Find where the given text appears and provide that cell's center as (X, Y) coordinate. 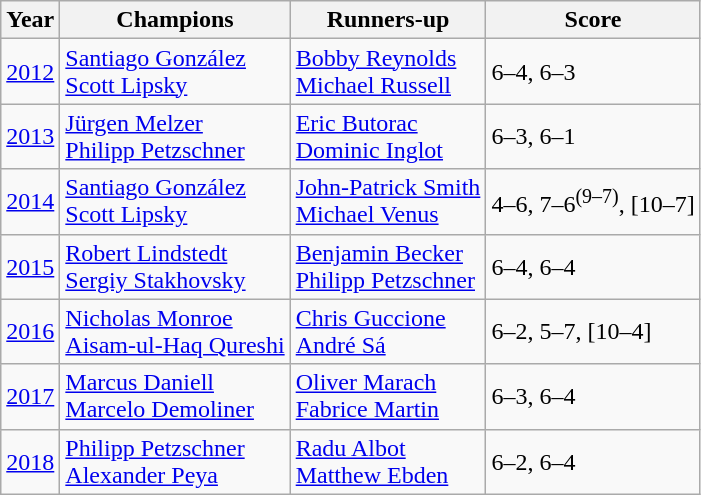
6–2, 6–4 (593, 462)
4–6, 7–6(9–7), [10–7] (593, 202)
2012 (30, 72)
6–4, 6–4 (593, 266)
Jürgen Melzer Philipp Petzschner (175, 136)
Bobby Reynolds Michael Russell (388, 72)
Year (30, 20)
Robert Lindstedt Sergiy Stakhovsky (175, 266)
Philipp Petzschner Alexander Peya (175, 462)
6–3, 6–4 (593, 396)
Eric Butorac Dominic Inglot (388, 136)
Chris Guccione André Sá (388, 332)
2018 (30, 462)
Benjamin Becker Philipp Petzschner (388, 266)
Score (593, 20)
Nicholas Monroe Aisam-ul-Haq Qureshi (175, 332)
2016 (30, 332)
6–2, 5–7, [10–4] (593, 332)
Oliver Marach Fabrice Martin (388, 396)
John-Patrick Smith Michael Venus (388, 202)
Champions (175, 20)
2015 (30, 266)
Runners-up (388, 20)
2017 (30, 396)
Marcus Daniell Marcelo Demoliner (175, 396)
2014 (30, 202)
Radu Albot Matthew Ebden (388, 462)
6–4, 6–3 (593, 72)
6–3, 6–1 (593, 136)
2013 (30, 136)
